Find where the given text appears and provide that cell's center as [X, Y] coordinate. 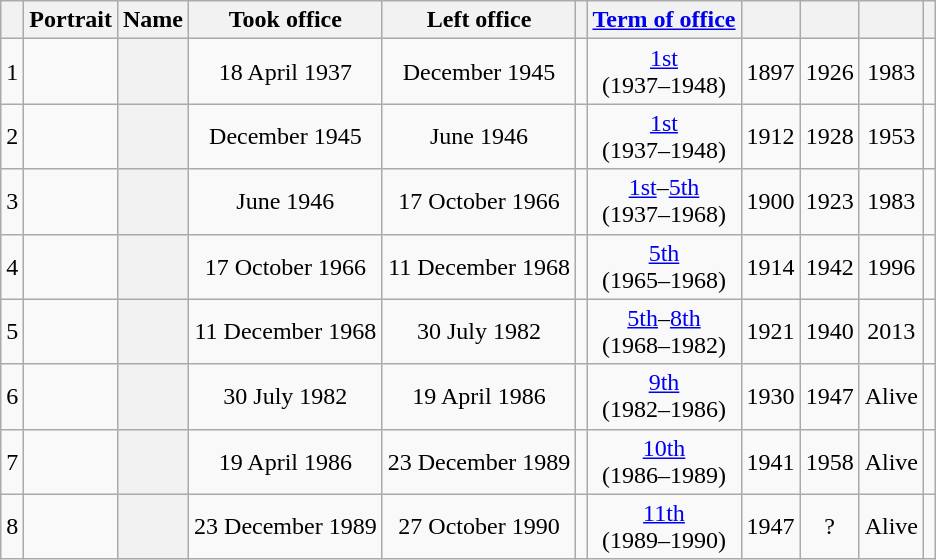
Took office [286, 20]
1926 [830, 72]
27 October 1990 [479, 526]
8 [12, 526]
7 [12, 462]
11th(1989–1990) [664, 526]
1940 [830, 332]
Term of office [664, 20]
1923 [830, 202]
10th(1986–1989) [664, 462]
1900 [770, 202]
1941 [770, 462]
1996 [891, 266]
1942 [830, 266]
6 [12, 396]
1897 [770, 72]
1930 [770, 396]
3 [12, 202]
5th(1965–1968) [664, 266]
1921 [770, 332]
4 [12, 266]
5 [12, 332]
1 [12, 72]
1st–5th(1937–1968) [664, 202]
1958 [830, 462]
1912 [770, 136]
2 [12, 136]
Left office [479, 20]
1953 [891, 136]
5th–8th(1968–1982) [664, 332]
1928 [830, 136]
? [830, 526]
Portrait [71, 20]
Name [152, 20]
1914 [770, 266]
18 April 1937 [286, 72]
9th(1982–1986) [664, 396]
2013 [891, 332]
